Return [X, Y] of the center of cell containing provided text 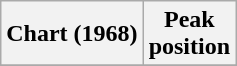
Peakposition [189, 34]
Chart (1968) [72, 34]
